Return the [X, Y] coordinate for the center point of the cell that contains the specified text.  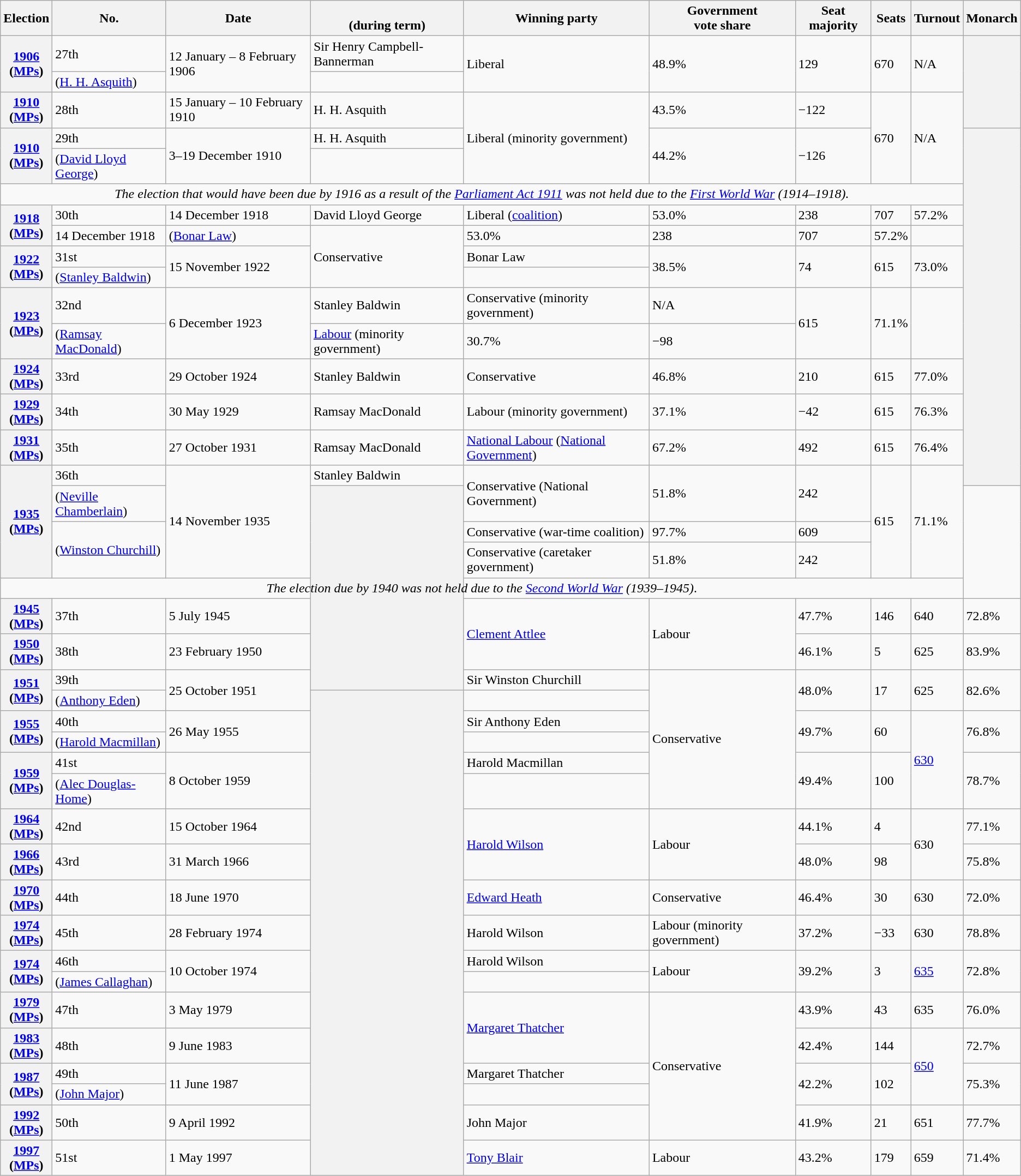
77.7% [992, 1123]
Date [238, 19]
−98 [722, 340]
1945(MPs) [26, 616]
49.7% [833, 731]
Winning party [556, 19]
1922(MPs) [26, 267]
82.6% [992, 690]
Conservative (National Government) [556, 493]
45th [109, 933]
75.8% [992, 862]
27 October 1931 [238, 447]
71.4% [992, 1157]
97.7% [722, 532]
1951(MPs) [26, 690]
Governmentvote share [722, 19]
39th [109, 680]
3–19 December 1910 [238, 156]
4 [891, 827]
48th [109, 1045]
1979(MPs) [26, 1010]
(David Lloyd George) [109, 166]
1955(MPs) [26, 731]
Conservative (war-time coalition) [556, 532]
Harold Macmillan [556, 763]
67.2% [722, 447]
Seats [891, 19]
46.1% [833, 651]
Monarch [992, 19]
30 [891, 898]
78.7% [992, 780]
−33 [891, 933]
15 October 1964 [238, 827]
No. [109, 19]
74 [833, 267]
60 [891, 731]
179 [891, 1157]
39.2% [833, 971]
−42 [833, 412]
83.9% [992, 651]
1964(MPs) [26, 827]
43rd [109, 862]
659 [937, 1157]
9 April 1992 [238, 1123]
102 [891, 1084]
1923(MPs) [26, 323]
47th [109, 1010]
37.1% [722, 412]
21 [891, 1123]
76.0% [992, 1010]
650 [937, 1066]
Tony Blair [556, 1157]
18 June 1970 [238, 898]
(Neville Chamberlain) [109, 504]
17 [891, 690]
1931(MPs) [26, 447]
44.1% [833, 827]
31st [109, 256]
Sir Henry Campbell-Bannerman [387, 53]
73.0% [937, 267]
51st [109, 1157]
3 May 1979 [238, 1010]
40th [109, 721]
46.4% [833, 898]
15 January – 10 February 1910 [238, 110]
26 May 1955 [238, 731]
6 December 1923 [238, 323]
1987(MPs) [26, 1084]
(Winston Churchill) [109, 550]
44th [109, 898]
37th [109, 616]
1950(MPs) [26, 651]
(Ramsay MacDonald) [109, 340]
Seat majority [833, 19]
Turnout [937, 19]
43 [891, 1010]
33rd [109, 376]
210 [833, 376]
5 [891, 651]
42.2% [833, 1084]
43.2% [833, 1157]
12 January – 8 February 1906 [238, 64]
1929(MPs) [26, 412]
38th [109, 651]
1997(MPs) [26, 1157]
28th [109, 110]
29 October 1924 [238, 376]
Liberal [556, 64]
Liberal (coalition) [556, 215]
3 [891, 971]
27th [109, 53]
37.2% [833, 933]
49.4% [833, 780]
72.0% [992, 898]
42nd [109, 827]
78.8% [992, 933]
11 June 1987 [238, 1084]
9 June 1983 [238, 1045]
31 March 1966 [238, 862]
National Labour (National Government) [556, 447]
640 [937, 616]
15 November 1922 [238, 267]
77.0% [937, 376]
(Bonar Law) [238, 236]
48.9% [722, 64]
10 October 1974 [238, 971]
129 [833, 64]
1924(MPs) [26, 376]
23 February 1950 [238, 651]
41.9% [833, 1123]
43.5% [722, 110]
25 October 1951 [238, 690]
John Major [556, 1123]
35th [109, 447]
Edward Heath [556, 898]
1 May 1997 [238, 1157]
Sir Winston Churchill [556, 680]
41st [109, 763]
Liberal (minority government) [556, 138]
Clement Attlee [556, 634]
100 [891, 780]
1959(MPs) [26, 780]
Conservative (minority government) [556, 305]
44.2% [722, 156]
1935(MPs) [26, 521]
30.7% [556, 340]
36th [109, 476]
146 [891, 616]
(Stanley Baldwin) [109, 277]
47.7% [833, 616]
14 November 1935 [238, 521]
30th [109, 215]
76.8% [992, 731]
43.9% [833, 1010]
76.3% [937, 412]
609 [833, 532]
98 [891, 862]
−122 [833, 110]
Sir Anthony Eden [556, 721]
49th [109, 1073]
32nd [109, 305]
1983(MPs) [26, 1045]
50th [109, 1123]
1992(MPs) [26, 1123]
(James Callaghan) [109, 982]
42.4% [833, 1045]
46th [109, 961]
The election that would have been due by 1916 as a result of the Parliament Act 1911 was not held due to the First World War (1914–1918). [482, 194]
34th [109, 412]
76.4% [937, 447]
Bonar Law [556, 256]
(Anthony Eden) [109, 700]
75.3% [992, 1084]
72.7% [992, 1045]
(during term) [387, 19]
(Alec Douglas-Home) [109, 791]
−126 [833, 156]
77.1% [992, 827]
(John Major) [109, 1094]
Conservative (caretaker government) [556, 560]
144 [891, 1045]
(Harold Macmillan) [109, 742]
(H. H. Asquith) [109, 82]
5 July 1945 [238, 616]
651 [937, 1123]
David Lloyd George [387, 215]
29th [109, 138]
1970(MPs) [26, 898]
1966(MPs) [26, 862]
30 May 1929 [238, 412]
46.8% [722, 376]
Election [26, 19]
8 October 1959 [238, 780]
38.5% [722, 267]
The election due by 1940 was not held due to the Second World War (1939–1945). [482, 588]
1918(MPs) [26, 225]
492 [833, 447]
28 February 1974 [238, 933]
1906(MPs) [26, 64]
